Output the (x, y) coordinate of the center of the cell containing the given text.  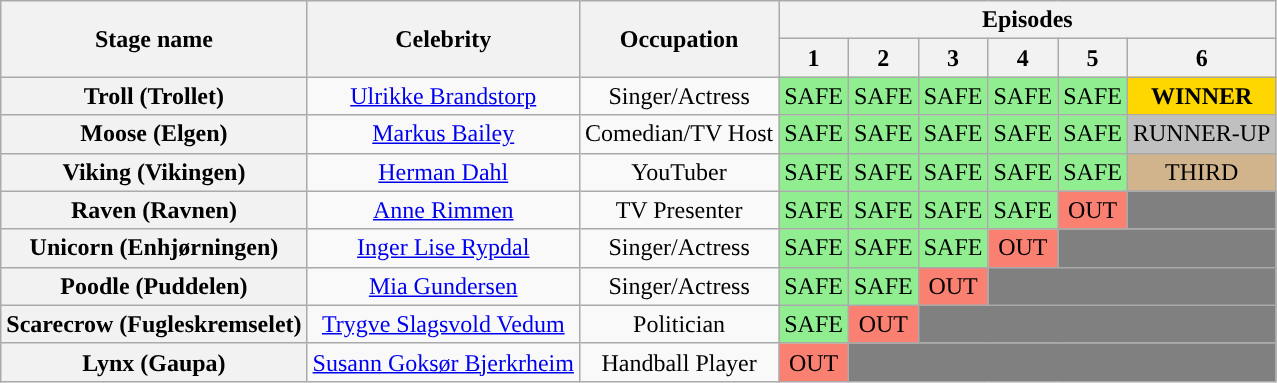
Troll (Trollet) (154, 96)
Susann Goksør Bjerkrheim (443, 362)
Unicorn (Enhjørningen) (154, 248)
Raven (Ravnen) (154, 210)
Inger Lise Rypdal (443, 248)
Poodle (Puddelen) (154, 286)
Scarecrow (Fugleskremselet) (154, 324)
2 (883, 58)
Trygve Slagsvold Vedum (443, 324)
6 (1201, 58)
RUNNER-UP (1201, 134)
Moose (Elgen) (154, 134)
Lynx (Gaupa) (154, 362)
Politician (678, 324)
5 (1093, 58)
3 (953, 58)
Comedian/TV Host (678, 134)
Mia Gundersen (443, 286)
Markus Bailey (443, 134)
Ulrikke Brandstorp (443, 96)
Anne Rimmen (443, 210)
TV Presenter (678, 210)
Herman Dahl (443, 172)
1 (814, 58)
YouTuber (678, 172)
4 (1023, 58)
Viking (Vikingen) (154, 172)
Handball Player (678, 362)
Celebrity (443, 39)
Episodes (1028, 20)
WINNER (1201, 96)
THIRD (1201, 172)
Stage name (154, 39)
Occupation (678, 39)
